Find where the given text appears and provide that cell's center as [x, y] coordinate. 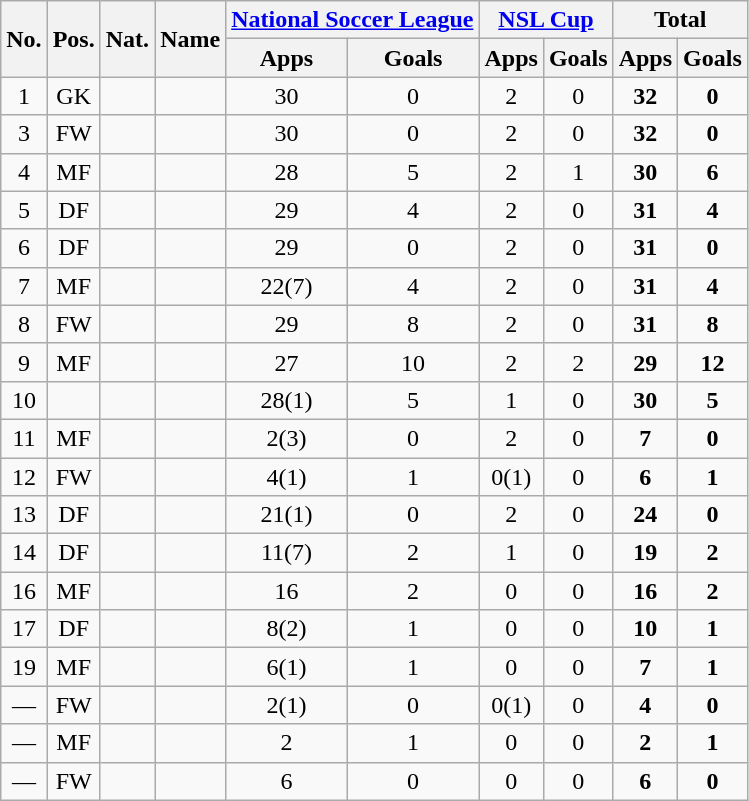
3 [24, 134]
2(3) [287, 438]
NSL Cup [546, 20]
2(1) [287, 705]
14 [24, 553]
22(7) [287, 286]
11(7) [287, 553]
24 [645, 515]
21(1) [287, 515]
No. [24, 39]
28(1) [287, 400]
Name [190, 39]
17 [24, 629]
Nat. [127, 39]
6(1) [287, 667]
Pos. [74, 39]
Total [680, 20]
National Soccer League [352, 20]
28 [287, 172]
8(2) [287, 629]
GK [74, 96]
4(1) [287, 477]
13 [24, 515]
9 [24, 362]
11 [24, 438]
27 [287, 362]
